Determine the [x, y] coordinate at the center of the cell enclosing the given text.  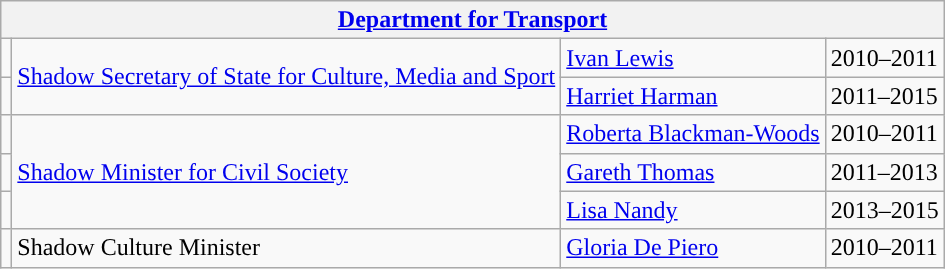
2011–2015 [884, 96]
Shadow Secretary of State for Culture, Media and Sport [286, 77]
Harriet Harman [693, 96]
Gareth Thomas [693, 172]
Shadow Minister for Civil Society [286, 172]
Gloria De Piero [693, 248]
Shadow Culture Minister [286, 248]
Lisa Nandy [693, 210]
Roberta Blackman-Woods [693, 134]
Ivan Lewis [693, 58]
Department for Transport [472, 20]
2013–2015 [884, 210]
2011–2013 [884, 172]
